Pinpoint the cell where the given text exists, returning its [x, y] midpoint coordinate. 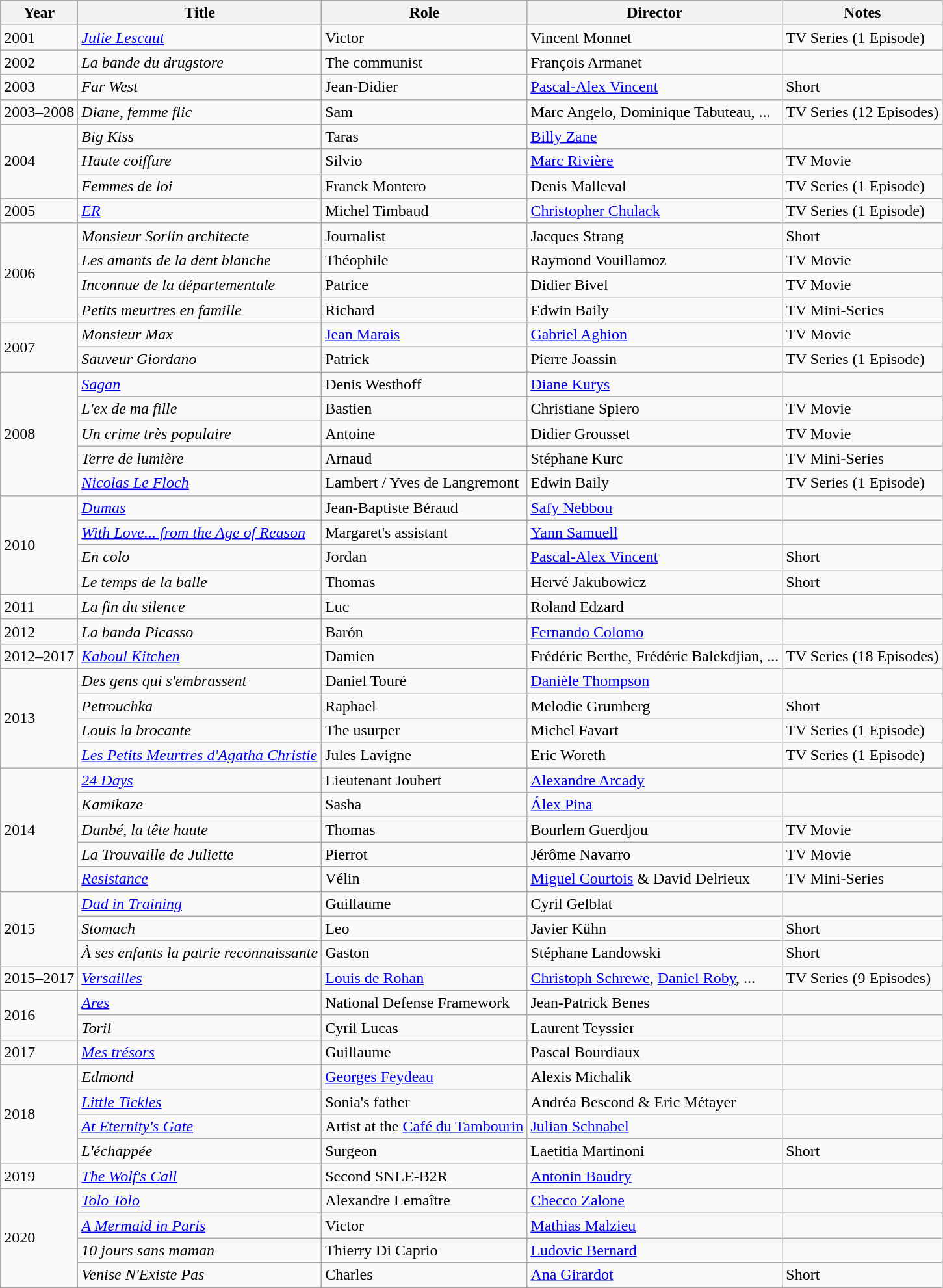
Gaston [424, 953]
Tolo Tolo [200, 1201]
TV Series (18 Episodes) [862, 656]
Un crime très populaire [200, 434]
Raphael [424, 705]
Margaret's assistant [424, 532]
Jean-Baptiste Béraud [424, 508]
Surgeon [424, 1151]
Denis Malleval [655, 186]
Raymond Vouillamoz [655, 260]
2018 [39, 1114]
Le temps de la balle [200, 582]
Silvio [424, 161]
Julie Lescaut [200, 38]
Cyril Lucas [424, 1027]
Haute coiffure [200, 161]
Eric Woreth [655, 756]
Diane Kurys [655, 384]
Title [200, 13]
Patrick [424, 360]
Jordan [424, 557]
Jules Lavigne [424, 756]
Vélin [424, 879]
Sam [424, 112]
With Love... from the Age of Reason [200, 532]
Laetitia Martinoni [655, 1151]
Andréa Bescond & Eric Métayer [655, 1102]
Barón [424, 631]
Kaboul Kitchen [200, 656]
Frédéric Berthe, Frédéric Balekdjian, ... [655, 656]
Javier Kühn [655, 928]
Dad in Training [200, 904]
Charles [424, 1275]
2015 [39, 928]
Thierry Di Caprio [424, 1250]
Roland Edzard [655, 607]
Jean-Didier [424, 87]
Ares [200, 1003]
2003 [39, 87]
2020 [39, 1238]
Christopher Chulack [655, 211]
Hervé Jakubowicz [655, 582]
Théophile [424, 260]
Arnaud [424, 458]
Miguel Courtois & David Delrieux [655, 879]
Sasha [424, 805]
ER [200, 211]
10 jours sans maman [200, 1250]
Artist at the Café du Tambourin [424, 1127]
Mathias Malzieu [655, 1226]
Terre de lumière [200, 458]
Stomach [200, 928]
Leo [424, 928]
Pierrot [424, 854]
Edmond [200, 1077]
L'ex de ma fille [200, 409]
Denis Westhoff [424, 384]
2014 [39, 830]
TV Series (12 Episodes) [862, 112]
2006 [39, 272]
Femmes de loi [200, 186]
Safy Nebbou [655, 508]
Des gens qui s'embrassent [200, 681]
Alexis Michalik [655, 1077]
2007 [39, 347]
Big Kiss [200, 137]
La fin du silence [200, 607]
Antoine [424, 434]
Georges Feydeau [424, 1077]
Taras [424, 137]
Ludovic Bernard [655, 1250]
2015–2017 [39, 978]
Jean-Patrick Benes [655, 1003]
Kamikaze [200, 805]
National Defense Framework [424, 1003]
Fernando Colomo [655, 631]
La bande du drugstore [200, 62]
Michel Timbaud [424, 211]
Didier Grousset [655, 434]
Franck Montero [424, 186]
Louis de Rohan [424, 978]
2017 [39, 1052]
Pierre Joassin [655, 360]
Sagan [200, 384]
Dumas [200, 508]
Vincent Monnet [655, 38]
Danièle Thompson [655, 681]
Monsieur Sorlin architecte [200, 235]
2004 [39, 161]
La Trouvaille de Juliette [200, 854]
François Armanet [655, 62]
2019 [39, 1176]
2013 [39, 718]
Daniel Touré [424, 681]
Stéphane Landowski [655, 953]
Louis la brocante [200, 731]
Jérôme Navarro [655, 854]
Resistance [200, 879]
The Wolf's Call [200, 1176]
Lambert / Yves de Langremont [424, 483]
Far West [200, 87]
Luc [424, 607]
2011 [39, 607]
The communist [424, 62]
Toril [200, 1027]
Petrouchka [200, 705]
Venise N'Existe Pas [200, 1275]
Marc Rivière [655, 161]
Patrice [424, 285]
2003–2008 [39, 112]
Nicolas Le Floch [200, 483]
Mes trésors [200, 1052]
Alexandre Lemaître [424, 1201]
Second SNLE-B2R [424, 1176]
Jacques Strang [655, 235]
2005 [39, 211]
Diane, femme flic [200, 112]
Damien [424, 656]
Álex Pina [655, 805]
Year [39, 13]
24 Days [200, 780]
The usurper [424, 731]
La banda Picasso [200, 631]
2002 [39, 62]
TV Series (9 Episodes) [862, 978]
Bourlem Guerdjou [655, 830]
Inconnue de la départementale [200, 285]
Laurent Teyssier [655, 1027]
Petits meurtres en famille [200, 310]
Yann Samuell [655, 532]
Notes [862, 13]
Jean Marais [424, 335]
2010 [39, 545]
Les amants de la dent blanche [200, 260]
Sonia's father [424, 1102]
Les Petits Meurtres d'Agatha Christie [200, 756]
Cyril Gelblat [655, 904]
Sauveur Giordano [200, 360]
2012–2017 [39, 656]
2008 [39, 434]
2001 [39, 38]
Antonin Baudry [655, 1176]
Alexandre Arcady [655, 780]
Stéphane Kurc [655, 458]
Marc Angelo, Dominique Tabuteau, ... [655, 112]
Billy Zane [655, 137]
Michel Favart [655, 731]
2012 [39, 631]
Ana Girardot [655, 1275]
Little Tickles [200, 1102]
Richard [424, 310]
Melodie Grumberg [655, 705]
Checco Zalone [655, 1201]
Lieutenant Joubert [424, 780]
Julian Schnabel [655, 1127]
Journalist [424, 235]
Gabriel Aghion [655, 335]
Christoph Schrewe, Daniel Roby, ... [655, 978]
Versailles [200, 978]
Bastien [424, 409]
En colo [200, 557]
Didier Bivel [655, 285]
At Eternity's Gate [200, 1127]
Director [655, 13]
À ses enfants la patrie reconnaissante [200, 953]
Pascal Bourdiaux [655, 1052]
Danbé, la tête haute [200, 830]
2016 [39, 1015]
Christiane Spiero [655, 409]
A Mermaid in Paris [200, 1226]
L'échappée [200, 1151]
Role [424, 13]
Monsieur Max [200, 335]
